From the cell containing the given text, extract its center point as [X, Y] coordinate. 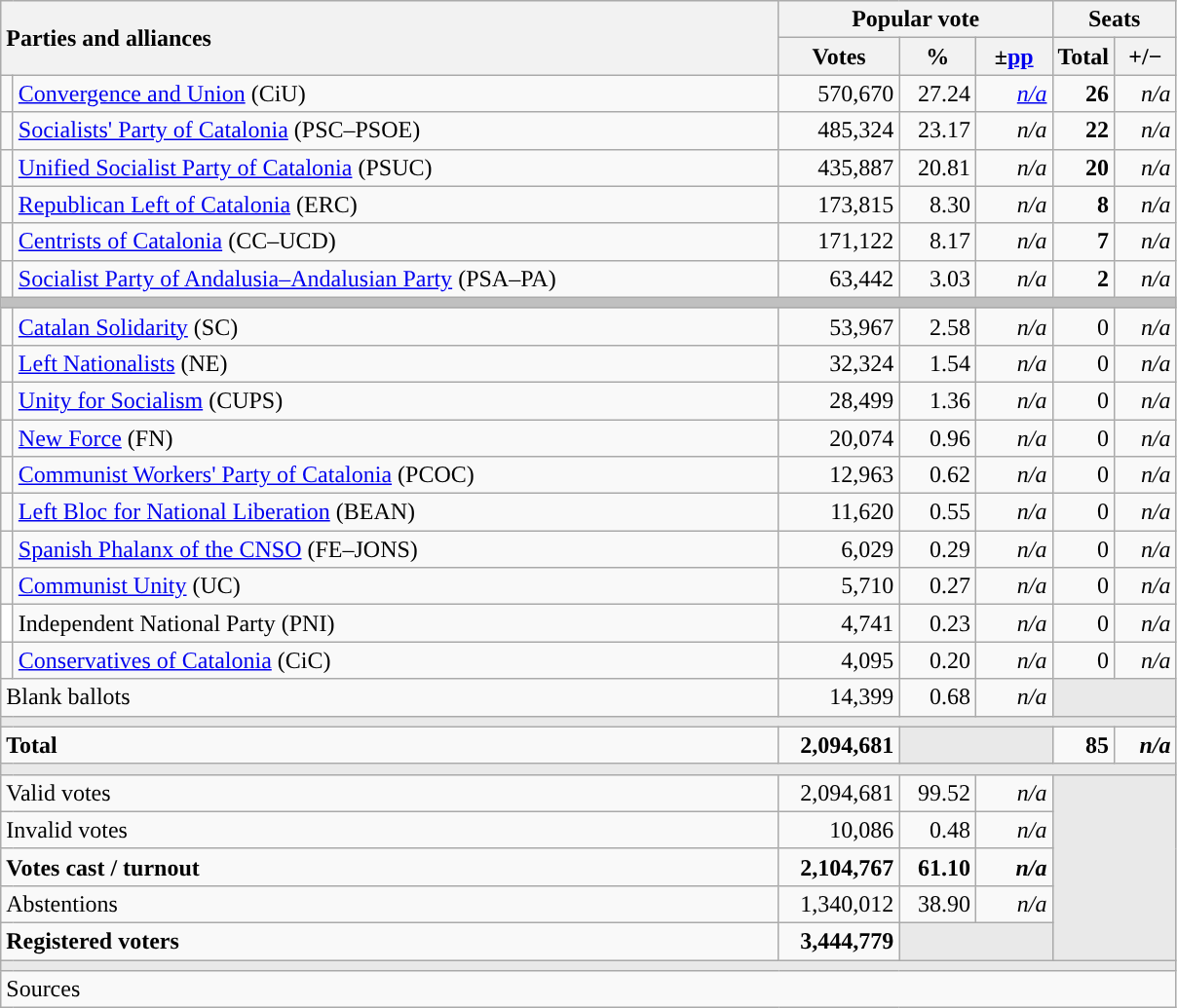
3.03 [937, 279]
Left Bloc for National Liberation (BEAN) [396, 512]
0.55 [937, 512]
171,122 [839, 242]
20.81 [937, 168]
New Force (FN) [396, 437]
4,095 [839, 660]
26 [1083, 93]
63,442 [839, 279]
570,670 [839, 93]
Spanish Phalanx of the CNSO (FE–JONS) [396, 549]
53,967 [839, 326]
1.36 [937, 400]
0.23 [937, 623]
11,620 [839, 512]
0.62 [937, 475]
0.27 [937, 586]
Republican Left of Catalonia (ERC) [396, 205]
485,324 [839, 131]
435,887 [839, 168]
Seats [1115, 19]
20 [1083, 168]
1,340,012 [839, 904]
Socialists' Party of Catalonia (PSC–PSOE) [396, 131]
% [937, 56]
22 [1083, 131]
32,324 [839, 363]
Votes cast / turnout [390, 867]
Unified Socialist Party of Catalonia (PSUC) [396, 168]
1.54 [937, 363]
Conservatives of Catalonia (CiC) [396, 660]
0.20 [937, 660]
23.17 [937, 131]
14,399 [839, 697]
Socialist Party of Andalusia–Andalusian Party (PSA–PA) [396, 279]
Communist Unity (UC) [396, 586]
Abstentions [390, 904]
0.96 [937, 437]
Centrists of Catalonia (CC–UCD) [396, 242]
Independent National Party (PNI) [396, 623]
2.58 [937, 326]
85 [1083, 745]
10,086 [839, 830]
2,104,767 [839, 867]
20,074 [839, 437]
Catalan Solidarity (SC) [396, 326]
7 [1083, 242]
28,499 [839, 400]
Invalid votes [390, 830]
Left Nationalists (NE) [396, 363]
Communist Workers' Party of Catalonia (PCOC) [396, 475]
3,444,779 [839, 941]
Parties and alliances [390, 38]
12,963 [839, 475]
8.30 [937, 205]
Unity for Socialism (CUPS) [396, 400]
8 [1083, 205]
27.24 [937, 93]
8.17 [937, 242]
Blank ballots [390, 697]
Votes [839, 56]
+/− [1146, 56]
5,710 [839, 586]
±pp [1013, 56]
38.90 [937, 904]
99.52 [937, 793]
6,029 [839, 549]
Registered voters [390, 941]
4,741 [839, 623]
Valid votes [390, 793]
Popular vote [916, 19]
Convergence and Union (CiU) [396, 93]
173,815 [839, 205]
0.48 [937, 830]
0.29 [937, 549]
61.10 [937, 867]
Sources [588, 989]
2 [1083, 279]
0.68 [937, 697]
